Return [x, y] of the center of cell containing provided text 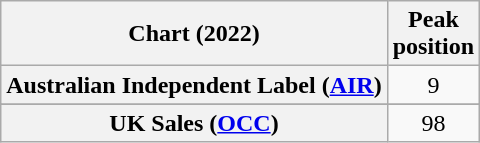
Australian Independent Label (AIR) [194, 85]
9 [433, 85]
Peakposition [433, 34]
UK Sales (OCC) [194, 123]
Chart (2022) [194, 34]
98 [433, 123]
